Identify which cell holds the provided text, then report its [x, y] central coordinate. 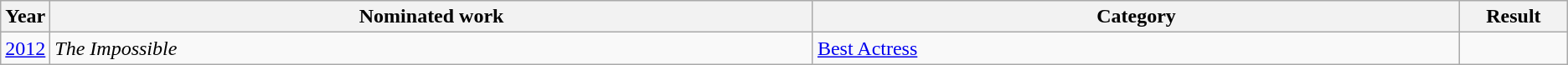
Best Actress [1136, 48]
The Impossible [432, 48]
Result [1514, 17]
Category [1136, 17]
2012 [25, 48]
Nominated work [432, 17]
Year [25, 17]
